Return the [X, Y] coordinate for the center point of the cell that contains the specified text.  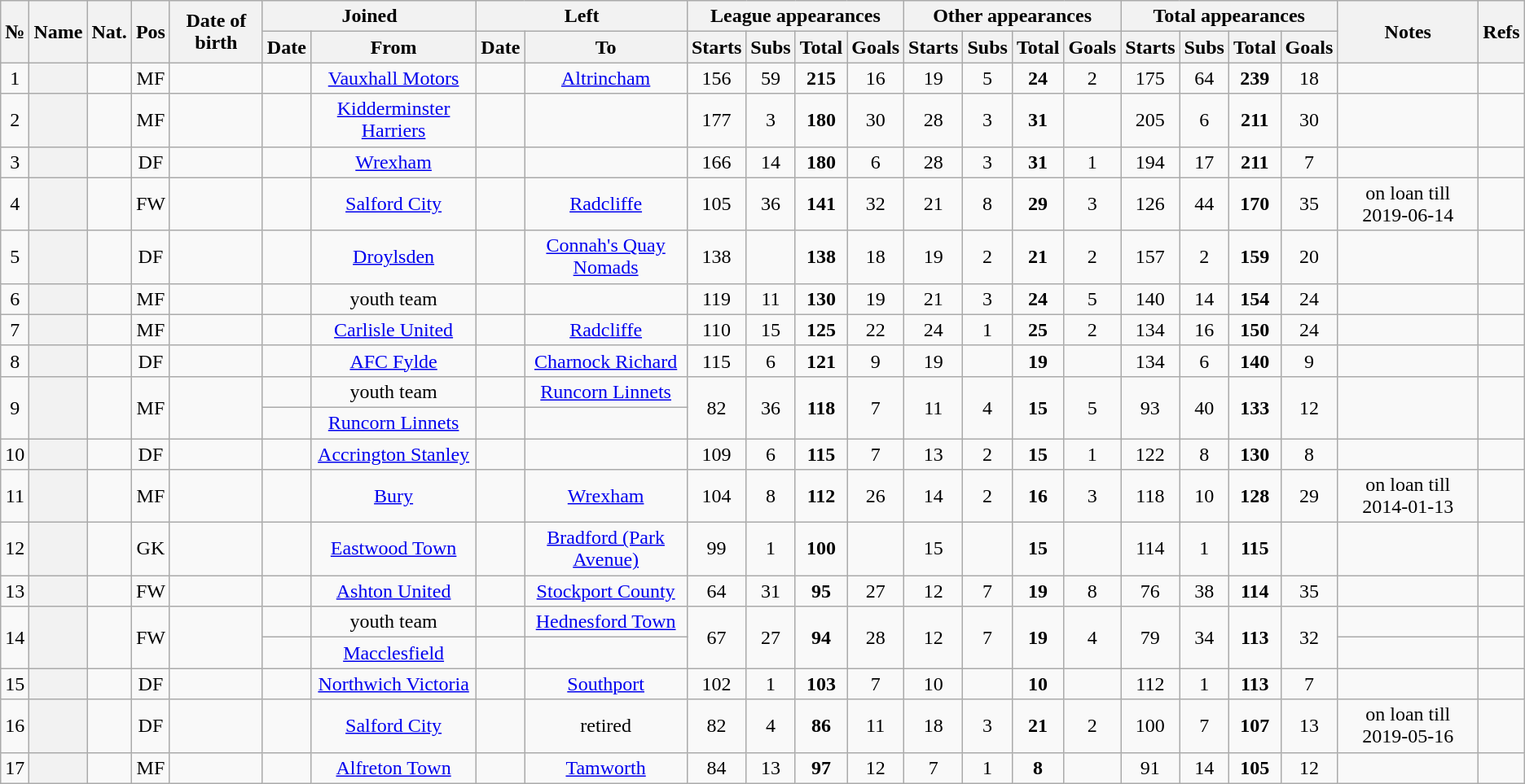
Droylsden [393, 257]
121 [821, 361]
Refs [1501, 32]
76 [1150, 591]
170 [1255, 204]
102 [716, 684]
44 [1204, 204]
175 [1150, 78]
38 [1204, 591]
Date of birth [216, 32]
239 [1255, 78]
on loan till 2019-06-14 [1408, 204]
107 [1255, 726]
Notes [1408, 32]
Joined [370, 16]
Altrincham [606, 78]
34 [1204, 637]
156 [716, 78]
Name [59, 32]
Ashton United [393, 591]
on loan till 2014-01-13 [1408, 497]
№ [15, 32]
40 [1204, 407]
Total appearances [1229, 16]
109 [716, 453]
From [393, 47]
Charnock Richard [606, 361]
157 [1150, 257]
GK [150, 549]
Bradford (Park Avenue) [606, 549]
Connah's Quay Nomads [606, 257]
To [606, 47]
Nat. [109, 32]
119 [716, 299]
Southport [606, 684]
97 [821, 768]
126 [1150, 204]
Pos [150, 32]
215 [821, 78]
Accrington Stanley [393, 453]
retired [606, 726]
Stockport County [606, 591]
94 [821, 637]
Kidderminster Harriers [393, 120]
84 [716, 768]
103 [821, 684]
59 [771, 78]
Bury [393, 497]
Macclesfield [393, 653]
194 [1150, 162]
93 [1150, 407]
133 [1255, 407]
Tamworth [606, 768]
Left [582, 16]
177 [716, 120]
Vauxhall Motors [393, 78]
122 [1150, 453]
154 [1255, 299]
22 [876, 330]
205 [1150, 120]
25 [1038, 330]
Northwich Victoria [393, 684]
86 [821, 726]
Alfreton Town [393, 768]
125 [821, 330]
91 [1150, 768]
League appearances [795, 16]
128 [1255, 497]
Eastwood Town [393, 549]
AFC Fylde [393, 361]
166 [716, 162]
on loan till 2019-05-16 [1408, 726]
20 [1309, 257]
26 [876, 497]
79 [1150, 637]
141 [821, 204]
Other appearances [1013, 16]
104 [716, 497]
95 [821, 591]
Carlisle United [393, 330]
67 [716, 637]
150 [1255, 330]
159 [1255, 257]
99 [716, 549]
Hednesford Town [606, 622]
110 [716, 330]
